Detect which cell encompasses the target text, then output its (X, Y) center coordinate. 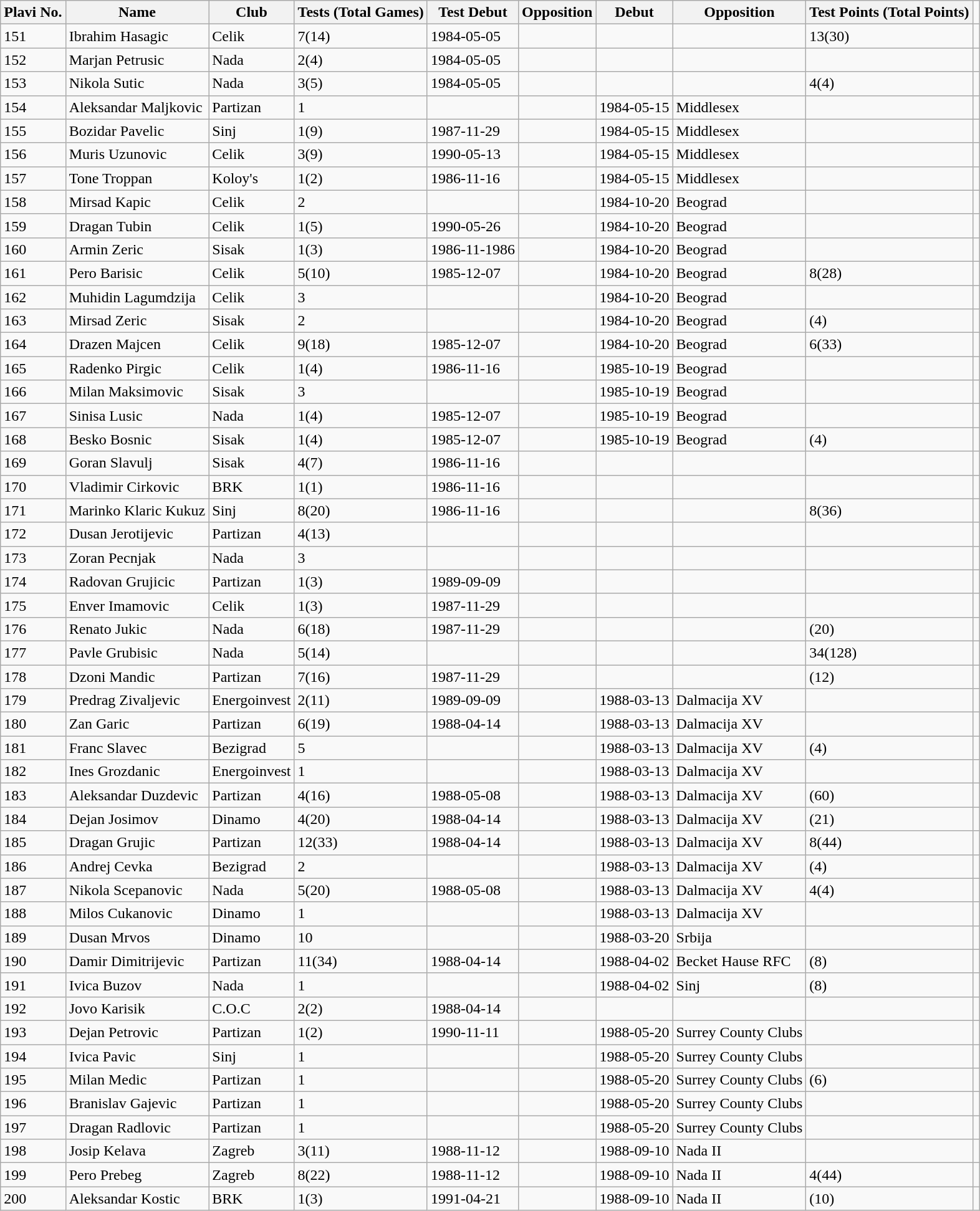
Armin Zeric (137, 249)
10 (360, 937)
153 (33, 84)
4(13) (360, 534)
199 (33, 1175)
Damir Dimitrijevic (137, 961)
Name (137, 12)
Mirsad Kapic (137, 202)
1990-05-26 (473, 226)
173 (33, 558)
179 (33, 701)
(60) (889, 795)
Muhidin Lagumdzija (137, 297)
Nikola Scepanovic (137, 890)
197 (33, 1127)
154 (33, 107)
Goran Slavulj (137, 463)
200 (33, 1199)
Mirsad Zeric (137, 321)
Milos Cukanovic (137, 914)
(10) (889, 1199)
Drazen Majcen (137, 345)
Dejan Josimov (137, 819)
1988-03-20 (635, 937)
Plavi No. (33, 12)
155 (33, 131)
Renato Jukic (137, 629)
185 (33, 843)
Pero Prebeg (137, 1175)
Debut (635, 12)
Zan Garic (137, 724)
192 (33, 1008)
7(16) (360, 676)
157 (33, 178)
Tone Troppan (137, 178)
9(18) (360, 345)
6(18) (360, 629)
Milan Medic (137, 1080)
187 (33, 890)
(6) (889, 1080)
12(33) (360, 843)
Test Debut (473, 12)
167 (33, 416)
Milan Maksimovic (137, 392)
158 (33, 202)
Pavle Grubisic (137, 653)
11(34) (360, 961)
1986-11-1986 (473, 249)
2(2) (360, 1008)
Bozidar Pavelic (137, 131)
186 (33, 866)
Predrag Zivaljevic (137, 701)
Marinko Klaric Kukuz (137, 510)
166 (33, 392)
177 (33, 653)
5(10) (360, 273)
Ivica Pavic (137, 1056)
169 (33, 463)
Nikola Sutic (137, 84)
152 (33, 60)
Dejan Petrovic (137, 1032)
176 (33, 629)
Dragan Radlovic (137, 1127)
156 (33, 155)
13(30) (889, 36)
Test Points (Total Points) (889, 12)
159 (33, 226)
4(44) (889, 1175)
Aleksandar Maljkovic (137, 107)
189 (33, 937)
Becket Hause RFC (739, 961)
Enver Imamovic (137, 605)
178 (33, 676)
Muris Uzunovic (137, 155)
151 (33, 36)
174 (33, 582)
Marjan Petrusic (137, 60)
8(22) (360, 1175)
3(9) (360, 155)
160 (33, 249)
6(19) (360, 724)
Pero Barisic (137, 273)
Radenko Pirgic (137, 368)
C.O.C (252, 1008)
168 (33, 439)
Sinisa Lusic (137, 416)
8(28) (889, 273)
188 (33, 914)
Dusan Mrvos (137, 937)
Dusan Jerotijevic (137, 534)
Ines Grozdanic (137, 772)
1990-11-11 (473, 1032)
5(14) (360, 653)
183 (33, 795)
190 (33, 961)
163 (33, 321)
196 (33, 1104)
164 (33, 345)
4(7) (360, 463)
Srbija (739, 937)
4(16) (360, 795)
6(33) (889, 345)
193 (33, 1032)
Dzoni Mandic (137, 676)
Zoran Pecnjak (137, 558)
Andrej Cevka (137, 866)
161 (33, 273)
Josip Kelava (137, 1151)
Aleksandar Duzdevic (137, 795)
Vladimir Cirkovic (137, 487)
171 (33, 510)
8(44) (889, 843)
8(20) (360, 510)
172 (33, 534)
1(9) (360, 131)
(20) (889, 629)
Dragan Grujic (137, 843)
7(14) (360, 36)
Koloy's (252, 178)
34(128) (889, 653)
175 (33, 605)
Ibrahim Hasagic (137, 36)
184 (33, 819)
8(36) (889, 510)
195 (33, 1080)
1991-04-21 (473, 1199)
5 (360, 748)
1(5) (360, 226)
Dragan Tubin (137, 226)
182 (33, 772)
191 (33, 985)
4(20) (360, 819)
1990-05-13 (473, 155)
Besko Bosnic (137, 439)
170 (33, 487)
181 (33, 748)
(21) (889, 819)
Franc Slavec (137, 748)
Club (252, 12)
Aleksandar Kostic (137, 1199)
1(1) (360, 487)
Radovan Grujicic (137, 582)
2(11) (360, 701)
198 (33, 1151)
Tests (Total Games) (360, 12)
162 (33, 297)
(12) (889, 676)
2(4) (360, 60)
165 (33, 368)
194 (33, 1056)
3(5) (360, 84)
5(20) (360, 890)
3(11) (360, 1151)
Branislav Gajevic (137, 1104)
Ivica Buzov (137, 985)
180 (33, 724)
Jovo Karisik (137, 1008)
